Locate the cell with the specified text and output its (X, Y) center coordinate. 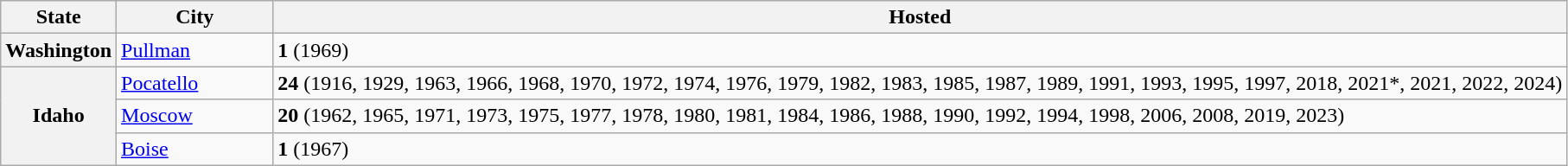
Hosted (920, 17)
City (195, 17)
State (59, 17)
1 (1967) (920, 149)
Moscow (195, 116)
20 (1962, 1965, 1971, 1973, 1975, 1977, 1978, 1980, 1981, 1984, 1986, 1988, 1990, 1992, 1994, 1998, 2006, 2008, 2019, 2023) (920, 116)
24 (1916, 1929, 1963, 1966, 1968, 1970, 1972, 1974, 1976, 1979, 1982, 1983, 1985, 1987, 1989, 1991, 1993, 1995, 1997, 2018, 2021*, 2021, 2022, 2024) (920, 83)
Idaho (59, 116)
Boise (195, 149)
1 (1969) (920, 50)
Washington (59, 50)
Pocatello (195, 83)
Pullman (195, 50)
